Identify which cell holds the provided text, then report its [X, Y] central coordinate. 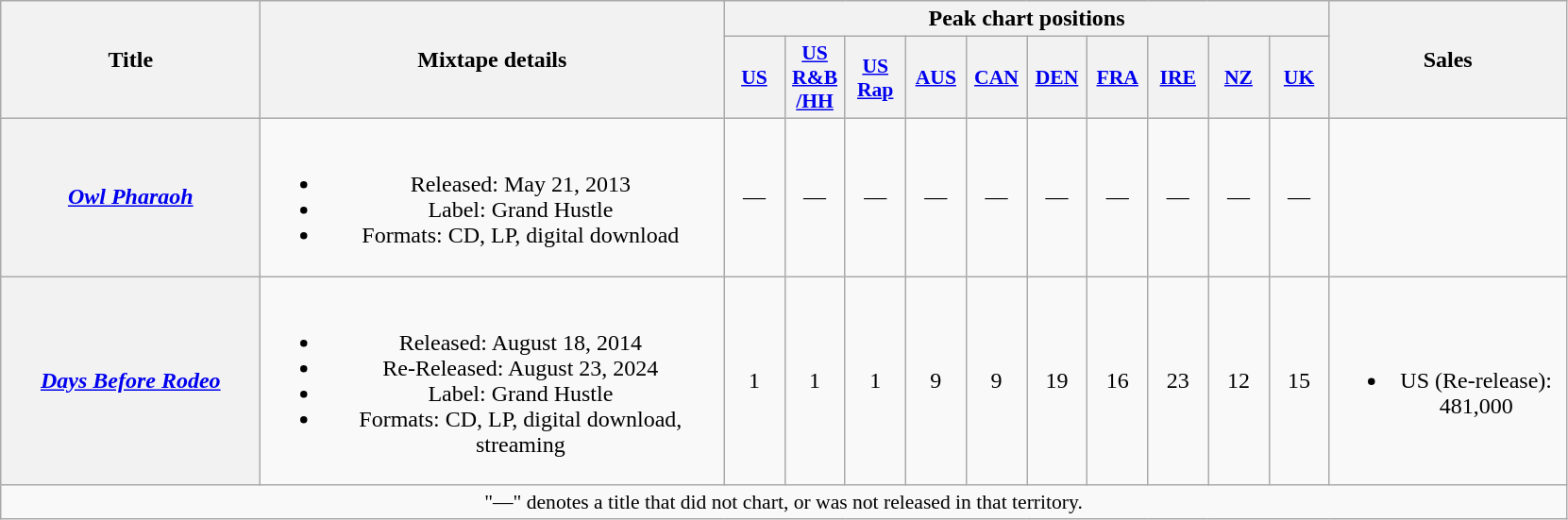
DEN [1057, 77]
FRA [1118, 77]
US [754, 77]
UK [1299, 77]
16 [1118, 379]
IRE [1178, 77]
NZ [1239, 77]
Peak chart positions [1027, 19]
23 [1178, 379]
Mixtape details [493, 60]
US Rap [875, 77]
19 [1057, 379]
12 [1239, 379]
Released: May 21, 2013Label: Grand HustleFormats: CD, LP, digital download [493, 196]
Days Before Rodeo [130, 379]
Owl Pharaoh [130, 196]
15 [1299, 379]
Sales [1448, 60]
AUS [936, 77]
US (Re-release): 481,000 [1448, 379]
USR&B/HH [815, 77]
"—" denotes a title that did not chart, or was not released in that territory. [784, 502]
CAN [996, 77]
Released: August 18, 2014Re-Released: August 23, 2024Label: Grand HustleFormats: CD, LP, digital download, streaming [493, 379]
Title [130, 60]
